For the text-containing cell, return its midpoint in [X, Y] coordinate format. 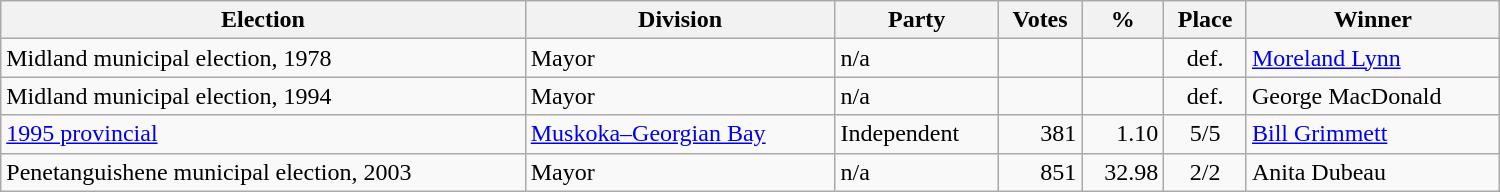
Anita Dubeau [1372, 172]
Winner [1372, 20]
381 [1040, 134]
1995 provincial [263, 134]
Division [680, 20]
Moreland Lynn [1372, 58]
Midland municipal election, 1978 [263, 58]
George MacDonald [1372, 96]
Votes [1040, 20]
Election [263, 20]
Independent [916, 134]
Bill Grimmett [1372, 134]
32.98 [1123, 172]
Midland municipal election, 1994 [263, 96]
Penetanguishene municipal election, 2003 [263, 172]
Place [1206, 20]
% [1123, 20]
1.10 [1123, 134]
5/5 [1206, 134]
Muskoka–Georgian Bay [680, 134]
2/2 [1206, 172]
Party [916, 20]
851 [1040, 172]
